Extract the (x, y) coordinate from the center of the cell holding the provided text.  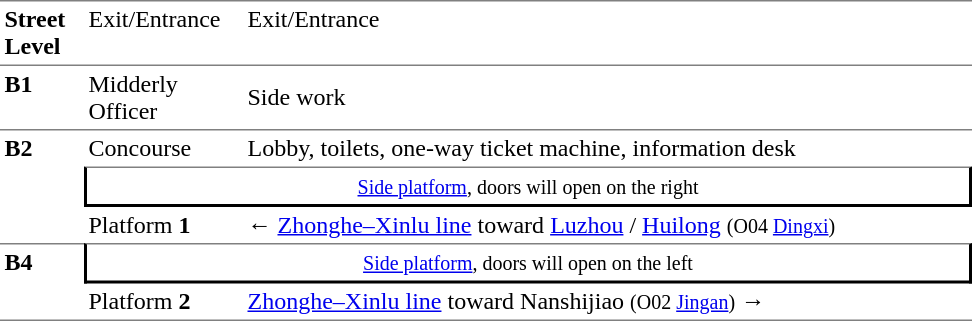
Platform 1 (164, 225)
Side platform, doors will open on the left (528, 263)
Concourse (164, 148)
B2 (42, 186)
Side platform, doors will open on the right (528, 186)
Midderly Officer (164, 98)
Side work (608, 98)
← Zhonghe–Xinlu line toward Luzhou / Huilong (O04 Dingxi) (608, 225)
B1 (42, 98)
Street Level (42, 33)
B4 (42, 282)
Lobby, toilets, one-way ticket machine, information desk (608, 148)
